Locate the cell with the specified text and output its [X, Y] center coordinate. 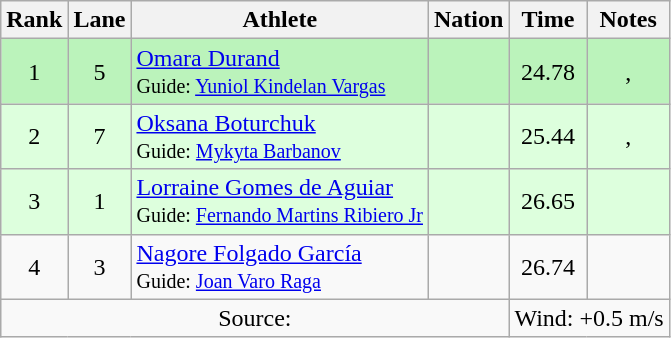
Nation [469, 20]
Oksana BoturchukGuide: Mykyta Barbanov [280, 136]
Omara DurandGuide: Yuniol Kindelan Vargas [280, 72]
2 [34, 136]
24.78 [548, 72]
Lorraine Gomes de AguiarGuide: Fernando Martins Ribiero Jr [280, 202]
Athlete [280, 20]
Rank [34, 20]
26.65 [548, 202]
26.74 [548, 266]
4 [34, 266]
Time [548, 20]
Source: [255, 318]
5 [100, 72]
Notes [628, 20]
7 [100, 136]
Lane [100, 20]
Nagore Folgado GarcíaGuide: Joan Varo Raga [280, 266]
Wind: +0.5 m/s [589, 318]
25.44 [548, 136]
